Scan for the cell matching the given text and deliver its [X, Y] coordinate at center. 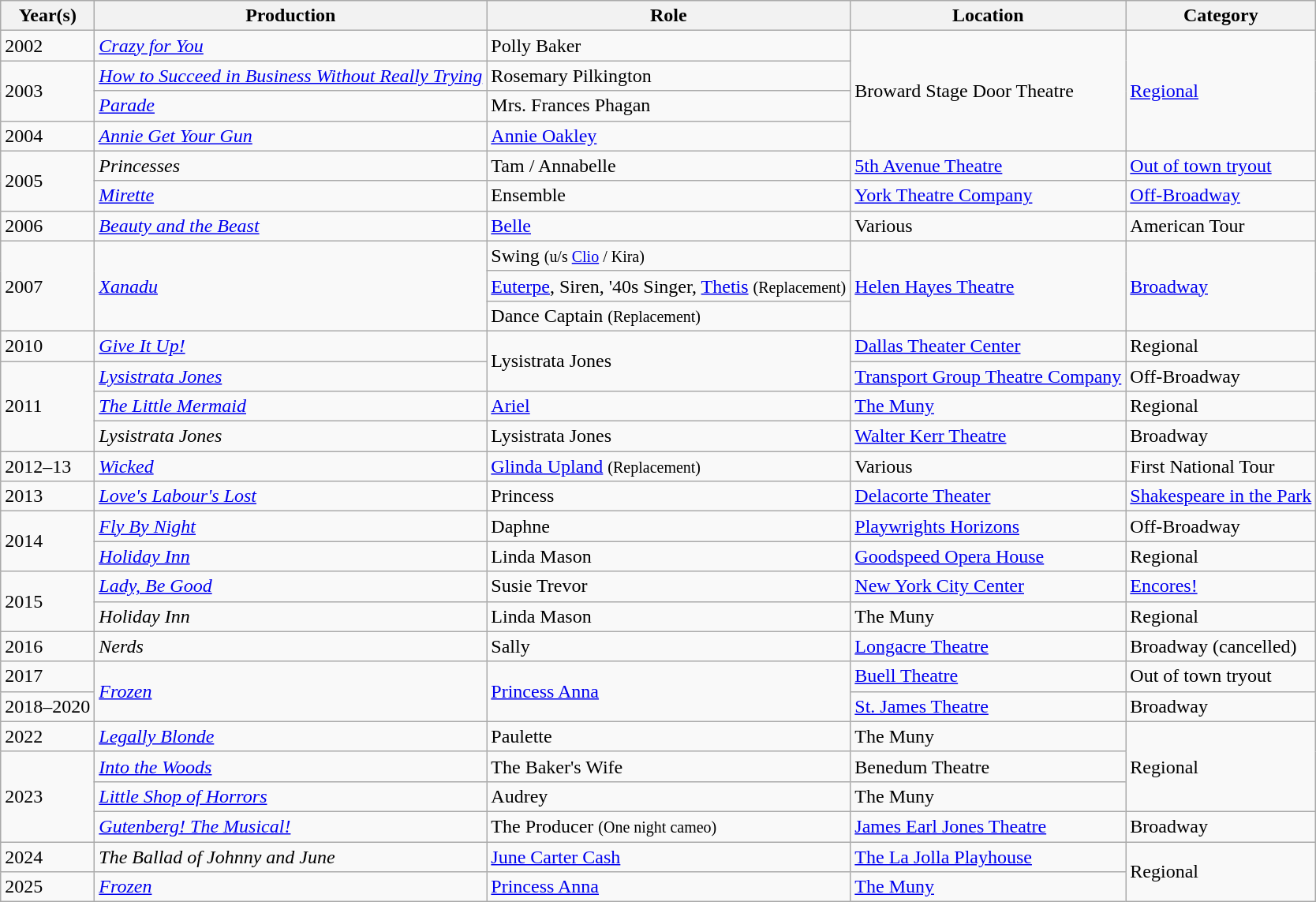
James Earl Jones Theatre [988, 826]
Little Shop of Horrors [290, 796]
American Tour [1221, 226]
Tam / Annabelle [669, 166]
Nerds [290, 646]
Walter Kerr Theatre [988, 436]
2002 [47, 46]
New York City Center [988, 586]
Belle [669, 226]
2024 [47, 856]
Susie Trevor [669, 586]
2004 [47, 136]
2011 [47, 406]
Lady, Be Good [290, 586]
Benedum Theatre [988, 766]
2022 [47, 736]
Ensemble [669, 196]
2003 [47, 91]
St. James Theatre [988, 706]
2014 [47, 541]
Longacre Theatre [988, 646]
York Theatre Company [988, 196]
Sally [669, 646]
Legally Blonde [290, 736]
2016 [47, 646]
Princess [669, 496]
Xanadu [290, 286]
Daphne [669, 526]
Shakespeare in the Park [1221, 496]
Glinda Upland (Replacement) [669, 466]
Annie Get Your Gun [290, 136]
The Ballad of Johnny and June [290, 856]
Give It Up! [290, 346]
The Producer (One night cameo) [669, 826]
Playwrights Horizons [988, 526]
Dallas Theater Center [988, 346]
2012–13 [47, 466]
First National Tour [1221, 466]
Encores! [1221, 586]
Fly By Night [290, 526]
Broward Stage Door Theatre [988, 91]
2025 [47, 887]
2018–2020 [47, 706]
Ariel [669, 406]
The Baker's Wife [669, 766]
Gutenberg! The Musical! [290, 826]
5th Avenue Theatre [988, 166]
Parade [290, 106]
2015 [47, 601]
June Carter Cash [669, 856]
Love's Labour's Lost [290, 496]
Swing (u/s Clio / Kira) [669, 256]
Mirette [290, 196]
Dance Captain (Replacement) [669, 316]
Helen Hayes Theatre [988, 286]
Location [988, 16]
Into the Woods [290, 766]
Rosemary Pilkington [669, 76]
2005 [47, 181]
2010 [47, 346]
Year(s) [47, 16]
2017 [47, 676]
Category [1221, 16]
Polly Baker [669, 46]
Paulette [669, 736]
2006 [47, 226]
The Little Mermaid [290, 406]
Wicked [290, 466]
The La Jolla Playhouse [988, 856]
2013 [47, 496]
Mrs. Frances Phagan [669, 106]
2007 [47, 286]
Role [669, 16]
Princesses [290, 166]
Broadway (cancelled) [1221, 646]
Euterpe, Siren, '40s Singer, Thetis (Replacement) [669, 286]
Buell Theatre [988, 676]
Production [290, 16]
2023 [47, 796]
Transport Group Theatre Company [988, 376]
Beauty and the Beast [290, 226]
Delacorte Theater [988, 496]
Annie Oakley [669, 136]
Crazy for You [290, 46]
Goodspeed Opera House [988, 556]
How to Succeed in Business Without Really Trying [290, 76]
Audrey [669, 796]
